Determine the [X, Y] coordinate at the center of the cell enclosing the given text.  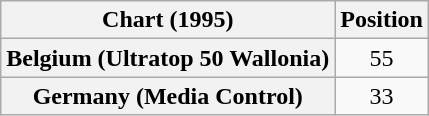
Germany (Media Control) [168, 96]
55 [382, 58]
Belgium (Ultratop 50 Wallonia) [168, 58]
Chart (1995) [168, 20]
Position [382, 20]
33 [382, 96]
